Pinpoint the cell where the given text exists, returning its [X, Y] midpoint coordinate. 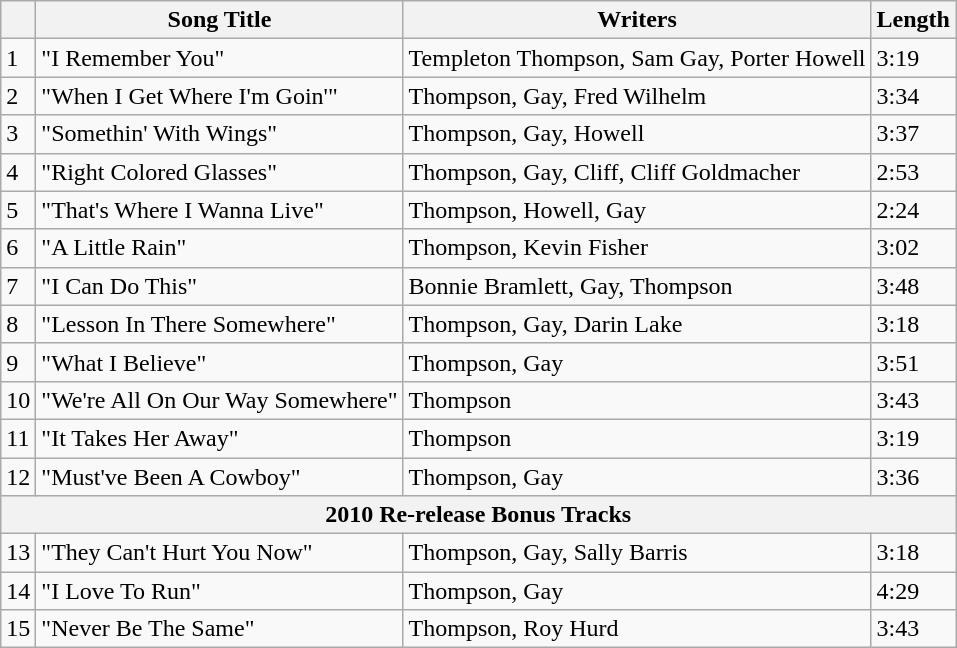
"We're All On Our Way Somewhere" [220, 400]
Thompson, Gay, Howell [637, 134]
3:51 [913, 362]
15 [18, 629]
4 [18, 172]
"When I Get Where I'm Goin'" [220, 96]
12 [18, 477]
Thompson, Gay, Fred Wilhelm [637, 96]
11 [18, 438]
"They Can't Hurt You Now" [220, 553]
Templeton Thompson, Sam Gay, Porter Howell [637, 58]
"Never Be The Same" [220, 629]
4:29 [913, 591]
3:37 [913, 134]
3:34 [913, 96]
"Lesson In There Somewhere" [220, 324]
"That's Where I Wanna Live" [220, 210]
6 [18, 248]
"A Little Rain" [220, 248]
2010 Re-release Bonus Tracks [478, 515]
Bonnie Bramlett, Gay, Thompson [637, 286]
"I Remember You" [220, 58]
"Somethin' With Wings" [220, 134]
2:53 [913, 172]
"I Love To Run" [220, 591]
1 [18, 58]
3 [18, 134]
"What I Believe" [220, 362]
9 [18, 362]
Thompson, Howell, Gay [637, 210]
Writers [637, 20]
Thompson, Gay, Sally Barris [637, 553]
"Right Colored Glasses" [220, 172]
Thompson, Roy Hurd [637, 629]
"Must've Been A Cowboy" [220, 477]
Thompson, Gay, Cliff, Cliff Goldmacher [637, 172]
Thompson, Gay, Darin Lake [637, 324]
Song Title [220, 20]
Thompson, Kevin Fisher [637, 248]
13 [18, 553]
3:02 [913, 248]
2 [18, 96]
3:48 [913, 286]
"I Can Do This" [220, 286]
5 [18, 210]
2:24 [913, 210]
8 [18, 324]
3:36 [913, 477]
10 [18, 400]
7 [18, 286]
"It Takes Her Away" [220, 438]
Length [913, 20]
14 [18, 591]
